Find where the given text appears and provide that cell's center as (x, y) coordinate. 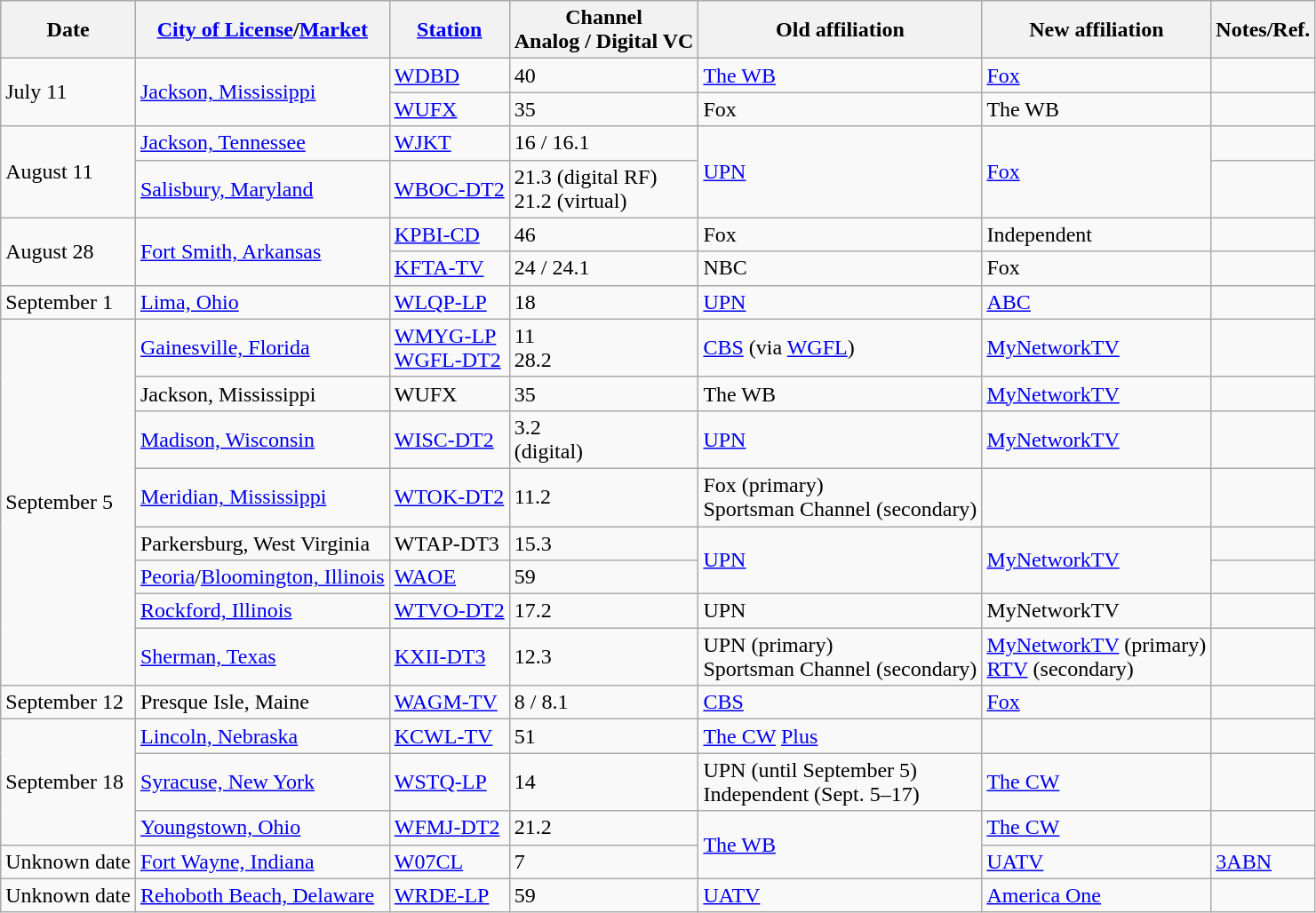
Jackson, Tennessee (262, 143)
WRDE-LP (450, 895)
WISC-DT2 (450, 439)
WJKT (450, 143)
Gainesville, Florida (262, 348)
KCWL-TV (450, 736)
UPN (primary) Sportsman Channel (secondary) (841, 657)
11 28.2 (604, 348)
Channel Analog / Digital VC (604, 30)
3.2 (digital) (604, 439)
Rockford, Illinois (262, 611)
Youngstown, Ohio (262, 828)
City of License/Market (262, 30)
WSTQ-LP (450, 782)
WTOK-DT2 (450, 497)
Fox (primary) Sportsman Channel (secondary) (841, 497)
CBS (841, 703)
September 18 (68, 782)
ABC (1097, 302)
KXII-DT3 (450, 657)
NBC (841, 268)
11.2 (604, 497)
16 / 16.1 (604, 143)
24 / 24.1 (604, 268)
21.2 (604, 828)
Independent (1097, 234)
40 (604, 75)
8 / 8.1 (604, 703)
Peoria/Bloomington, Illinois (262, 577)
WBOC-DT2 (450, 188)
Syracuse, New York (262, 782)
Rehoboth Beach, Delaware (262, 895)
12.3 (604, 657)
Meridian, Mississippi (262, 497)
Station (450, 30)
MyNetworkTV (primary) RTV (secondary) (1097, 657)
WTAP-DT3 (450, 543)
September 5 (68, 502)
W07CL (450, 861)
WAGM-TV (450, 703)
New affiliation (1097, 30)
Fort Wayne, Indiana (262, 861)
18 (604, 302)
CBS (via WGFL) (841, 348)
WMYG-LP WGFL-DT2 (450, 348)
Old affiliation (841, 30)
The CW Plus (841, 736)
America One (1097, 895)
14 (604, 782)
Date (68, 30)
September 12 (68, 703)
15.3 (604, 543)
Fort Smith, Arkansas (262, 251)
WFMJ-DT2 (450, 828)
UPN (until September 5) Independent (Sept. 5–17) (841, 782)
August 11 (68, 172)
KPBI-CD (450, 234)
Lima, Ohio (262, 302)
3ABN (1264, 861)
7 (604, 861)
August 28 (68, 251)
Presque Isle, Maine (262, 703)
WTVO-DT2 (450, 611)
KFTA-TV (450, 268)
51 (604, 736)
21.3 (digital RF) 21.2 (virtual) (604, 188)
September 1 (68, 302)
46 (604, 234)
WAOE (450, 577)
WLQP-LP (450, 302)
July 11 (68, 92)
Parkersburg, West Virginia (262, 543)
Madison, Wisconsin (262, 439)
Lincoln, Nebraska (262, 736)
Notes/Ref. (1264, 30)
17.2 (604, 611)
Salisbury, Maryland (262, 188)
Sherman, Texas (262, 657)
WDBD (450, 75)
